Provide the (x, y) coordinate of the cell's center where the given text is located.  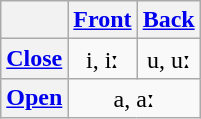
a, aː (134, 98)
i, iː (102, 59)
Open (34, 98)
Back (168, 20)
Front (102, 20)
u, uː (168, 59)
Close (34, 59)
